Return the [x, y] coordinate for the center point of the cell that contains the specified text.  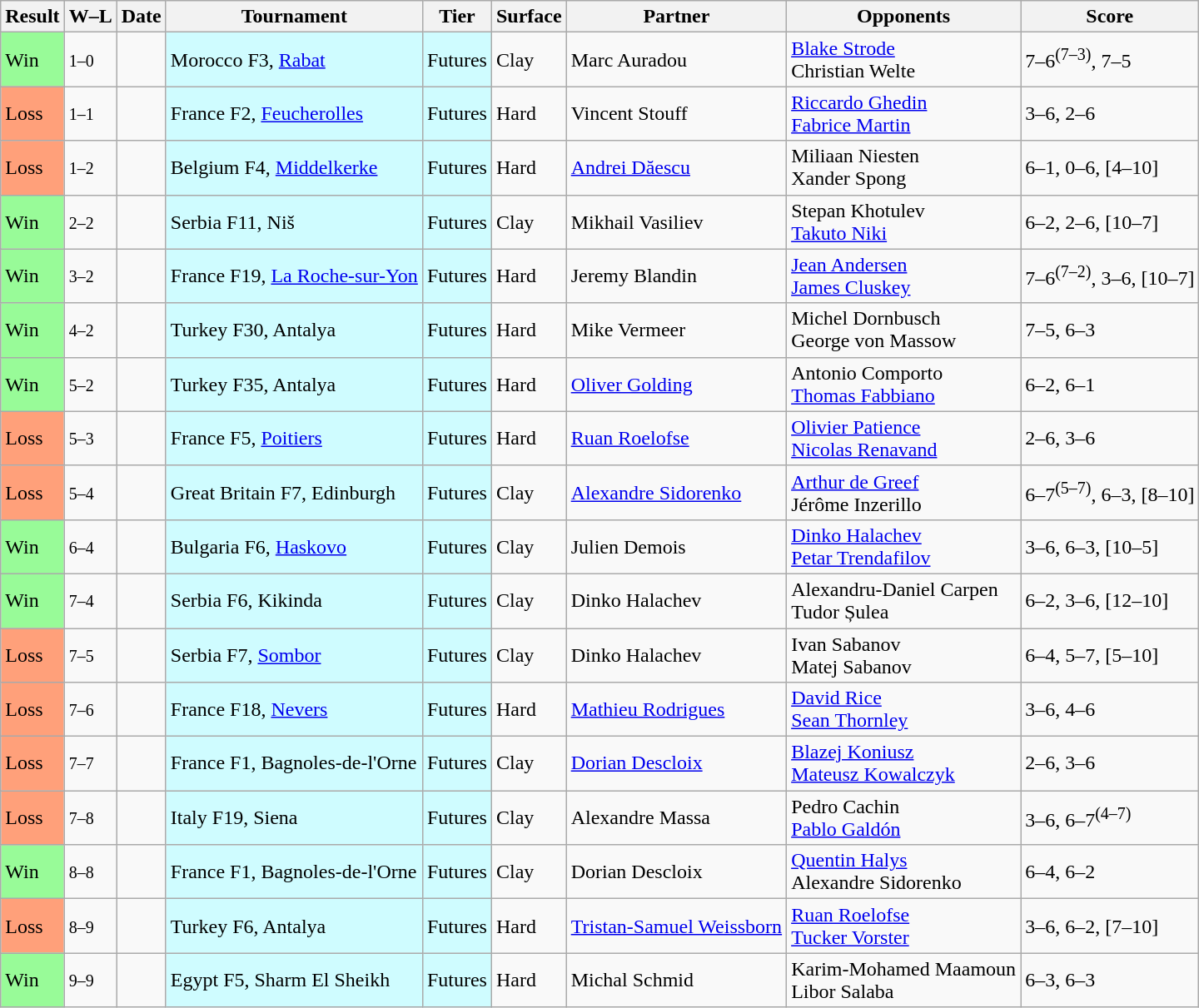
7–5, 6–3 [1110, 330]
Olivier Patience Nicolas Renavand [904, 438]
Blake Strode Christian Welte [904, 60]
7–4 [90, 601]
8–8 [90, 872]
3–2 [90, 276]
6–2, 6–1 [1110, 385]
Turkey F35, Antalya [294, 385]
Julien Demois [676, 546]
7–8 [90, 817]
Turkey F30, Antalya [294, 330]
3–6, 6–7(4–7) [1110, 817]
Morocco F3, Rabat [294, 60]
Egypt F5, Sharm El Sheikh [294, 981]
7–5 [90, 654]
3–6, 2–6 [1110, 113]
6–2, 3–6, [12–10] [1110, 601]
Jean Andersen James Cluskey [904, 276]
3–6, 4–6 [1110, 709]
Serbia F6, Kikinda [294, 601]
Belgium F4, Middelkerke [294, 168]
Andrei Dăescu [676, 168]
6–4, 5–7, [5–10] [1110, 654]
Turkey F6, Antalya [294, 926]
2–2 [90, 221]
Riccardo Ghedin Fabrice Martin [904, 113]
Serbia F7, Sombor [294, 654]
5–3 [90, 438]
6–3, 6–3 [1110, 981]
6–2, 2–6, [10–7] [1110, 221]
Pedro Cachin Pablo Galdón [904, 817]
Tristan-Samuel Weissborn [676, 926]
1–1 [90, 113]
Great Britain F7, Edinburgh [294, 493]
Marc Auradou [676, 60]
7–6(7–2), 3–6, [10–7] [1110, 276]
6–4 [90, 546]
Ivan Sabanov Matej Sabanov [904, 654]
1–0 [90, 60]
Alexandre Sidorenko [676, 493]
Michel Dornbusch George von Massow [904, 330]
3–6, 6–2, [7–10] [1110, 926]
6–7(5–7), 6–3, [8–10] [1110, 493]
Date [142, 17]
6–4, 6–2 [1110, 872]
4–2 [90, 330]
Partner [676, 17]
France F18, Nevers [294, 709]
France F5, Poitiers [294, 438]
Ruan Roelofse [676, 438]
7–7 [90, 764]
9–9 [90, 981]
1–2 [90, 168]
Michal Schmid [676, 981]
Opponents [904, 17]
7–6(7–3), 7–5 [1110, 60]
Alexandre Massa [676, 817]
Mathieu Rodrigues [676, 709]
5–4 [90, 493]
Bulgaria F6, Haskovo [294, 546]
Oliver Golding [676, 385]
Score [1110, 17]
Mike Vermeer [676, 330]
Mikhail Vasiliev [676, 221]
3–6, 6–3, [10–5] [1110, 546]
Surface [529, 17]
Tier [456, 17]
6–1, 0–6, [4–10] [1110, 168]
Alexandru-Daniel Carpen Tudor Șulea [904, 601]
W–L [90, 17]
Tournament [294, 17]
Ruan Roelofse Tucker Vorster [904, 926]
Antonio Comporto Thomas Fabbiano [904, 385]
David Rice Sean Thornley [904, 709]
France F2, Feucherolles [294, 113]
Blazej Koniusz Mateusz Kowalczyk [904, 764]
Miliaan Niesten Xander Spong [904, 168]
Karim-Mohamed Maamoun Libor Salaba [904, 981]
Result [32, 17]
Serbia F11, Niš [294, 221]
7–6 [90, 709]
Vincent Stouff [676, 113]
Arthur de Greef Jérôme Inzerillo [904, 493]
Italy F19, Siena [294, 817]
Stepan Khotulev Takuto Niki [904, 221]
8–9 [90, 926]
5–2 [90, 385]
France F19, La Roche-sur-Yon [294, 276]
Quentin Halys Alexandre Sidorenko [904, 872]
Dinko Halachev Petar Trendafilov [904, 546]
Jeremy Blandin [676, 276]
